Determine the [x, y] coordinate at the center of the cell enclosing the given text.  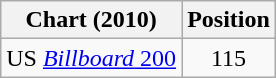
Position [229, 20]
US Billboard 200 [92, 58]
Chart (2010) [92, 20]
115 [229, 58]
